Capture the cell that displays the provided text and extract its (x, y) central coordinate. 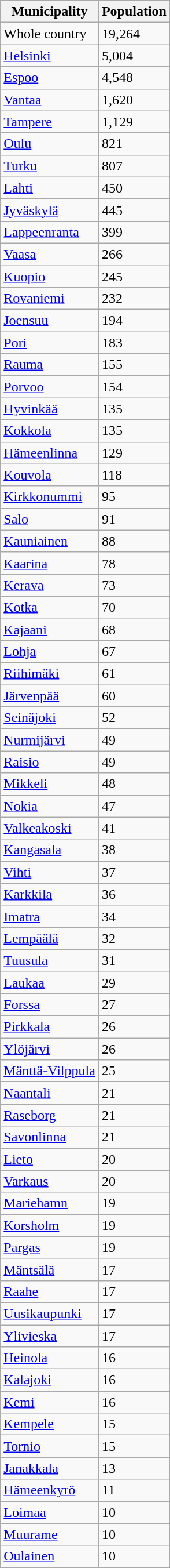
Muurame (50, 1534)
Helsinki (50, 56)
118 (134, 475)
Mariehamn (50, 1203)
Vihti (50, 872)
88 (134, 541)
1,129 (134, 122)
Vaasa (50, 254)
27 (134, 1005)
Seinäjoki (50, 718)
61 (134, 674)
Imatra (50, 916)
Tampere (50, 122)
Kirkkonummi (50, 497)
Raahe (50, 1291)
Population (134, 12)
Rauma (50, 365)
70 (134, 607)
Laukaa (50, 983)
29 (134, 983)
68 (134, 629)
Kokkola (50, 431)
445 (134, 210)
Lappeenranta (50, 232)
Naantali (50, 1093)
Ylöjärvi (50, 1049)
Korsholm (50, 1225)
Hämeenkyrö (50, 1490)
450 (134, 188)
Kouvola (50, 475)
48 (134, 784)
155 (134, 365)
Nurmijärvi (50, 740)
1,620 (134, 100)
807 (134, 166)
Valkeakoski (50, 828)
Jyväskylä (50, 210)
32 (134, 938)
Hyvinkää (50, 409)
95 (134, 497)
Raisio (50, 762)
Varkaus (50, 1181)
266 (134, 254)
Forssa (50, 1005)
Pargas (50, 1247)
Oulainen (50, 1556)
399 (134, 232)
78 (134, 563)
Joensuu (50, 321)
Whole country (50, 34)
41 (134, 828)
5,004 (134, 56)
Salo (50, 519)
Kangasala (50, 850)
129 (134, 453)
Tornio (50, 1446)
52 (134, 718)
Tuusula (50, 960)
Lempäälä (50, 938)
Raseborg (50, 1115)
Karkkila (50, 894)
154 (134, 387)
4,548 (134, 78)
Oulu (50, 144)
Lieto (50, 1159)
34 (134, 916)
47 (134, 806)
Loimaa (50, 1512)
Vantaa (50, 100)
Espoo (50, 78)
60 (134, 696)
821 (134, 144)
183 (134, 343)
Riihimäki (50, 674)
Järvenpää (50, 696)
Municipality (50, 12)
Kajaani (50, 629)
194 (134, 321)
Mänttä-Vilppula (50, 1071)
Kotka (50, 607)
Kerava (50, 585)
37 (134, 872)
Pori (50, 343)
Rovaniemi (50, 299)
73 (134, 585)
91 (134, 519)
67 (134, 652)
Kuopio (50, 277)
Janakkala (50, 1468)
13 (134, 1468)
Pirkkala (50, 1027)
Porvoo (50, 387)
31 (134, 960)
Uusikaupunki (50, 1313)
Nokia (50, 806)
Hämeenlinna (50, 453)
38 (134, 850)
11 (134, 1490)
25 (134, 1071)
232 (134, 299)
Kempele (50, 1424)
Ylivieska (50, 1335)
Lahti (50, 188)
Kaarina (50, 563)
36 (134, 894)
Lohja (50, 652)
Kemi (50, 1402)
Kalajoki (50, 1380)
19,264 (134, 34)
Mikkeli (50, 784)
Kauniainen (50, 541)
245 (134, 277)
Savonlinna (50, 1137)
Mäntsälä (50, 1269)
Turku (50, 166)
Heinola (50, 1358)
